Find where the given text appears and provide that cell's center as (X, Y) coordinate. 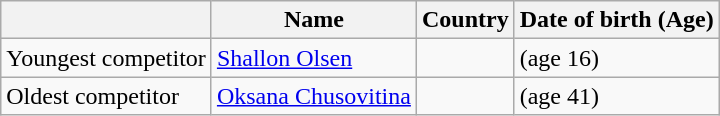
Country (465, 20)
Date of birth (Age) (616, 20)
Name (314, 20)
Youngest competitor (106, 58)
Oksana Chusovitina (314, 96)
Shallon Olsen (314, 58)
Oldest competitor (106, 96)
(age 16) (616, 58)
(age 41) (616, 96)
